Return the [X, Y] coordinate for the center point of the cell that contains the specified text.  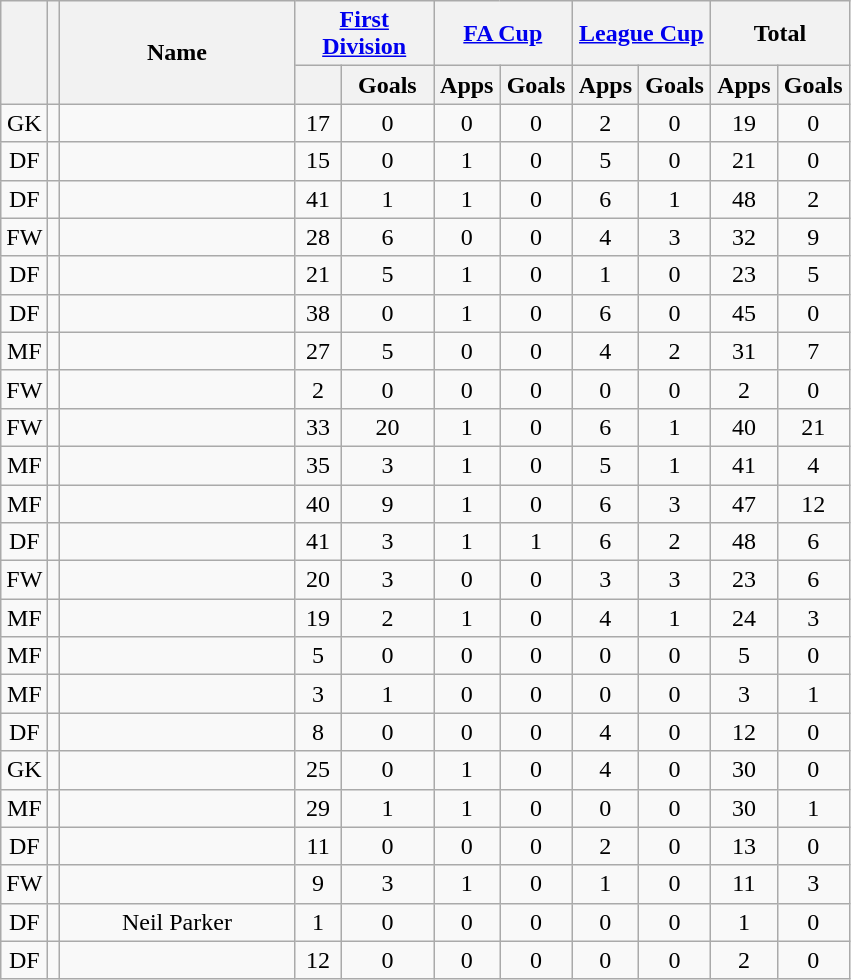
45 [744, 313]
League Cup [642, 34]
First Division [364, 34]
FA Cup [504, 34]
27 [318, 351]
Neil Parker [177, 922]
29 [318, 808]
24 [744, 618]
38 [318, 313]
32 [744, 237]
13 [744, 846]
31 [744, 351]
33 [318, 427]
17 [318, 123]
8 [318, 732]
25 [318, 770]
15 [318, 161]
Total [780, 34]
7 [813, 351]
Name [177, 52]
35 [318, 465]
47 [744, 503]
28 [318, 237]
